Return the (x, y) coordinate for the center point of the cell that contains the specified text.  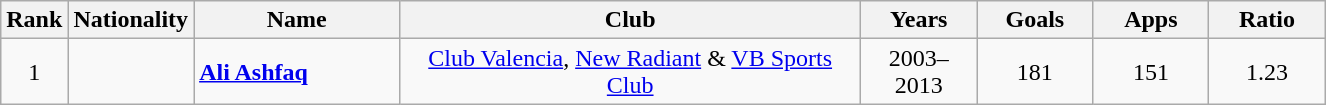
1.23 (1267, 72)
181 (1035, 72)
Years (919, 20)
Club (630, 20)
Goals (1035, 20)
Ali Ashfaq (297, 72)
Rank (34, 20)
Ratio (1267, 20)
Club Valencia, New Radiant & VB Sports Club (630, 72)
Nationality (131, 20)
2003–2013 (919, 72)
Apps (1151, 20)
151 (1151, 72)
Name (297, 20)
1 (34, 72)
